Identify which cell holds the provided text, then report its [X, Y] central coordinate. 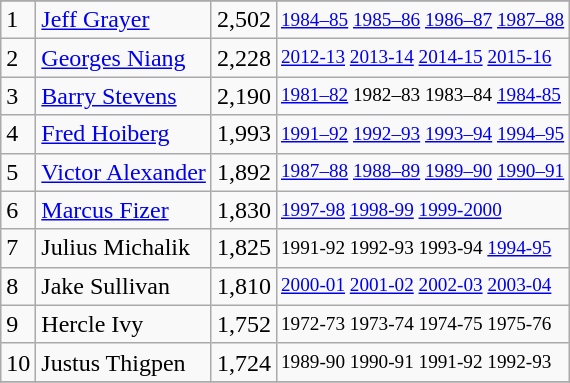
Victor Alexander [124, 172]
5 [18, 172]
2,228 [244, 58]
1972-73 1973-74 1974-75 1975-76 [422, 324]
8 [18, 286]
9 [18, 324]
Hercle Ivy [124, 324]
1984–85 1985–86 1986–87 1987–88 [422, 20]
Jake Sullivan [124, 286]
Jeff Grayer [124, 20]
1,825 [244, 248]
Julius Michalik [124, 248]
3 [18, 96]
Barry Stevens [124, 96]
1989-90 1990-91 1991-92 1992-93 [422, 362]
1,892 [244, 172]
4 [18, 134]
1987–88 1988–89 1989–90 1990–91 [422, 172]
1 [18, 20]
1,752 [244, 324]
2,502 [244, 20]
Georges Niang [124, 58]
6 [18, 210]
1,993 [244, 134]
2 [18, 58]
1,830 [244, 210]
2000-01 2001-02 2002-03 2003-04 [422, 286]
1991-92 1992-93 1993-94 1994-95 [422, 248]
Fred Hoiberg [124, 134]
10 [18, 362]
Justus Thigpen [124, 362]
1997-98 1998-99 1999-2000 [422, 210]
1991–92 1992–93 1993–94 1994–95 [422, 134]
Marcus Fizer [124, 210]
1,810 [244, 286]
7 [18, 248]
2012-13 2013-14 2014-15 2015-16 [422, 58]
1,724 [244, 362]
1981–82 1982–83 1983–84 1984-85 [422, 96]
2,190 [244, 96]
